Output the (X, Y) coordinate of the center of the cell containing the given text.  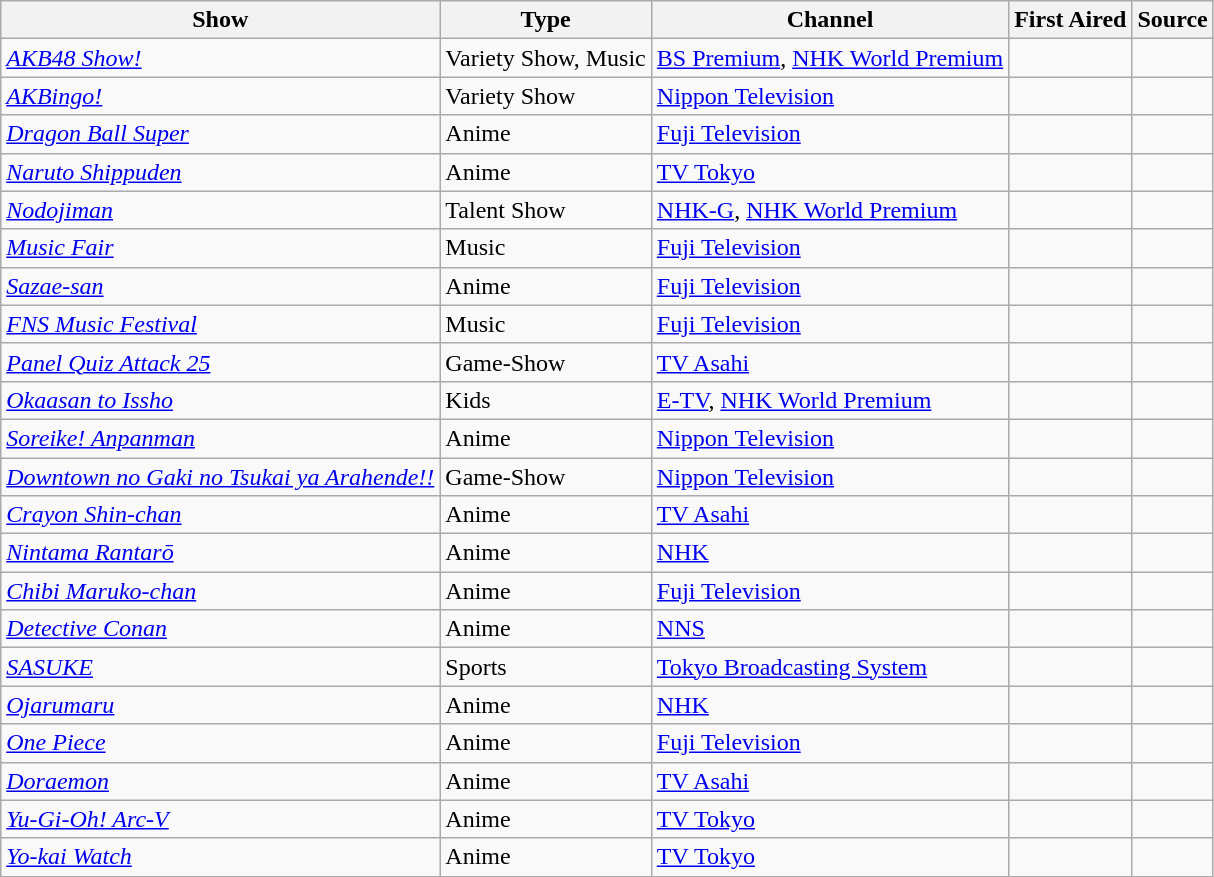
Kids (546, 400)
NNS (830, 629)
Soreike! Anpanman (220, 438)
Talent Show (546, 210)
Sazae-san (220, 286)
Type (546, 20)
BS Premium, NHK World Premium (830, 58)
Panel Quiz Attack 25 (220, 362)
Ojarumaru (220, 705)
Detective Conan (220, 629)
AKBingo! (220, 96)
One Piece (220, 743)
AKB48 Show! (220, 58)
Naruto Shippuden (220, 172)
Channel (830, 20)
Tokyo Broadcasting System (830, 667)
First Aired (1070, 20)
NHK-G, NHK World Premium (830, 210)
Dragon Ball Super (220, 134)
Crayon Shin-chan (220, 515)
Doraemon (220, 781)
Variety Show, Music (546, 58)
E-TV, NHK World Premium (830, 400)
Sports (546, 667)
Yu-Gi-Oh! Arc-V (220, 819)
Downtown no Gaki no Tsukai ya Arahende!! (220, 477)
Variety Show (546, 96)
SASUKE (220, 667)
Yo-kai Watch (220, 857)
Source (1172, 20)
Show (220, 20)
Nintama Rantarō (220, 553)
Music Fair (220, 248)
Nodojiman (220, 210)
Chibi Maruko-chan (220, 591)
FNS Music Festival (220, 324)
Okaasan to Issho (220, 400)
